Search for the cell housing the specified text and yield its [x, y] center coordinate. 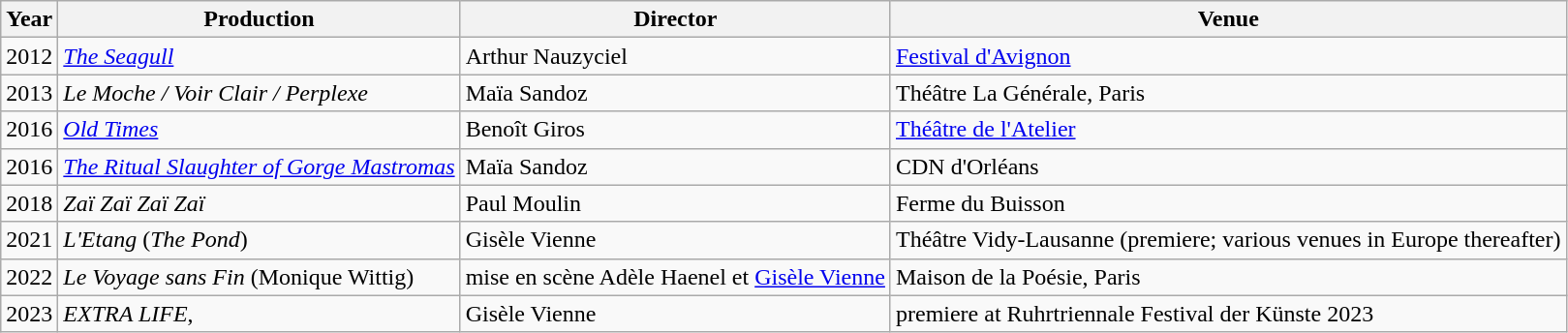
premiere at Ruhrtriennale Festival der Künste 2023 [1228, 314]
Zaï Zaï Zaï Zaï [260, 203]
2018 [29, 203]
Le Moche / Voir Clair / Perplexe [260, 93]
2021 [29, 240]
CDN d'Orléans [1228, 166]
2022 [29, 277]
Le Voyage sans Fin (Monique Wittig) [260, 277]
The Ritual Slaughter of Gorge Mastromas [260, 166]
Production [260, 19]
Director [675, 19]
Arthur Nauzyciel [675, 56]
2013 [29, 93]
Benoît Giros [675, 130]
Théâtre de l'Atelier [1228, 130]
Old Times [260, 130]
mise en scène Adèle Haenel et Gisèle Vienne [675, 277]
The Seagull [260, 56]
Paul Moulin [675, 203]
Festival d'Avignon [1228, 56]
Ferme du Buisson [1228, 203]
Year [29, 19]
2012 [29, 56]
Venue [1228, 19]
2023 [29, 314]
EXTRA LIFE, [260, 314]
Théâtre La Générale, Paris [1228, 93]
Théâtre Vidy-Lausanne (premiere; various venues in Europe thereafter) [1228, 240]
Maison de la Poésie, Paris [1228, 277]
L'Etang (The Pond) [260, 240]
